Detect which cell encompasses the target text, then output its (X, Y) center coordinate. 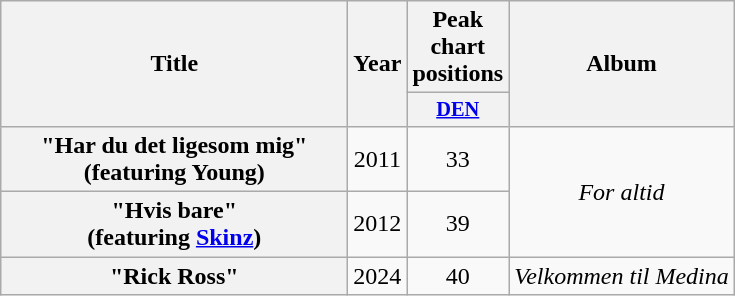
2024 (378, 276)
40 (458, 276)
Velkommen til Medina (622, 276)
2012 (378, 224)
Peak chart positions (458, 47)
Year (378, 64)
"Rick Ross" (174, 276)
Title (174, 64)
39 (458, 224)
DEN (458, 110)
"Har du det ligesom mig"(featuring Young) (174, 158)
Album (622, 64)
"Hvis bare"(featuring Skinz) (174, 224)
2011 (378, 158)
For altid (622, 191)
33 (458, 158)
